Detect which cell encompasses the target text, then output its [X, Y] center coordinate. 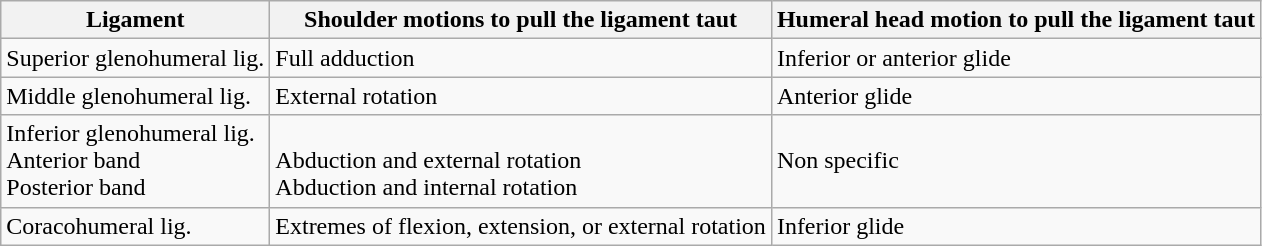
Ligament [136, 20]
Superior glenohumeral lig. [136, 58]
Abduction and external rotationAbduction and internal rotation [521, 161]
Inferior glide [1016, 226]
External rotation [521, 96]
Non specific [1016, 161]
Full adduction [521, 58]
Coracohumeral lig. [136, 226]
Shoulder motions to pull the ligament taut [521, 20]
Inferior glenohumeral lig.Anterior bandPosterior band [136, 161]
Middle glenohumeral lig. [136, 96]
Extremes of flexion, extension, or external rotation [521, 226]
Inferior or anterior glide [1016, 58]
Anterior glide [1016, 96]
Humeral head motion to pull the ligament taut [1016, 20]
